Find where the given text appears and provide that cell's center as [x, y] coordinate. 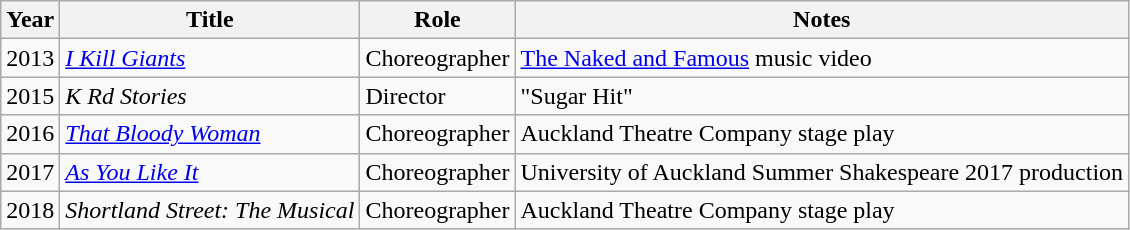
2017 [30, 172]
I Kill Giants [210, 58]
The Naked and Famous music video [822, 58]
Notes [822, 20]
2016 [30, 134]
K Rd Stories [210, 96]
That Bloody Woman [210, 134]
2018 [30, 210]
Director [438, 96]
Title [210, 20]
Year [30, 20]
"Sugar Hit" [822, 96]
2015 [30, 96]
As You Like It [210, 172]
2013 [30, 58]
University of Auckland Summer Shakespeare 2017 production [822, 172]
Shortland Street: The Musical [210, 210]
Role [438, 20]
